Return [X, Y] of the center of cell containing provided text 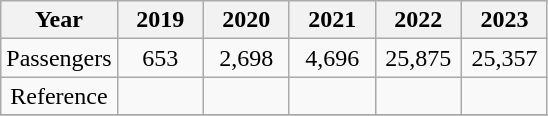
2023 [504, 20]
2,698 [246, 58]
2022 [418, 20]
25,357 [504, 58]
2021 [332, 20]
Reference [59, 96]
653 [160, 58]
2019 [160, 20]
4,696 [332, 58]
25,875 [418, 58]
2020 [246, 20]
Passengers [59, 58]
Year [59, 20]
